For the text-containing cell, return its midpoint in [X, Y] coordinate format. 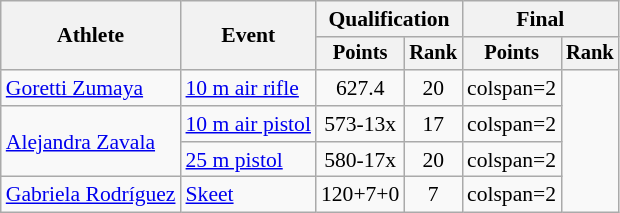
573-13x [360, 124]
Skeet [248, 195]
Athlete [91, 36]
10 m air rifle [248, 88]
10 m air pistol [248, 124]
Goretti Zumaya [91, 88]
627.4 [360, 88]
580-17x [360, 160]
Qualification [389, 19]
Alejandra Zavala [91, 142]
Event [248, 36]
25 m pistol [248, 160]
17 [433, 124]
Final [540, 19]
Gabriela Rodríguez [91, 195]
7 [433, 195]
120+7+0 [360, 195]
